Search for the cell housing the specified text and yield its [x, y] center coordinate. 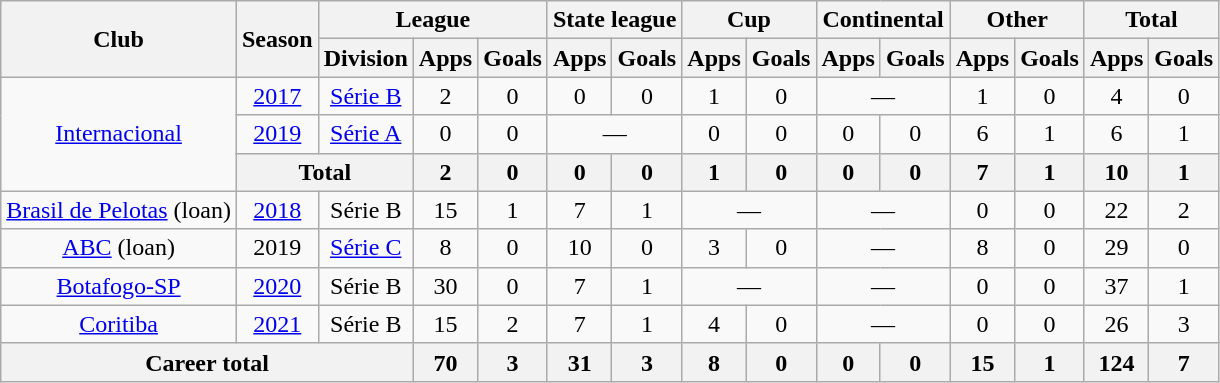
State league [614, 20]
124 [1116, 362]
2017 [277, 96]
37 [1116, 286]
Coritiba [119, 324]
Other [1017, 20]
Season [277, 39]
Brasil de Pelotas (loan) [119, 210]
Continental [883, 20]
22 [1116, 210]
26 [1116, 324]
ABC (loan) [119, 248]
Club [119, 39]
Career total [208, 362]
Division [366, 58]
30 [445, 286]
Série C [366, 248]
League [432, 20]
31 [579, 362]
Botafogo-SP [119, 286]
Cup [749, 20]
29 [1116, 248]
2020 [277, 286]
Internacional [119, 134]
2018 [277, 210]
Série A [366, 134]
70 [445, 362]
2021 [277, 324]
